From the cell containing the given text, extract its center point as [x, y] coordinate. 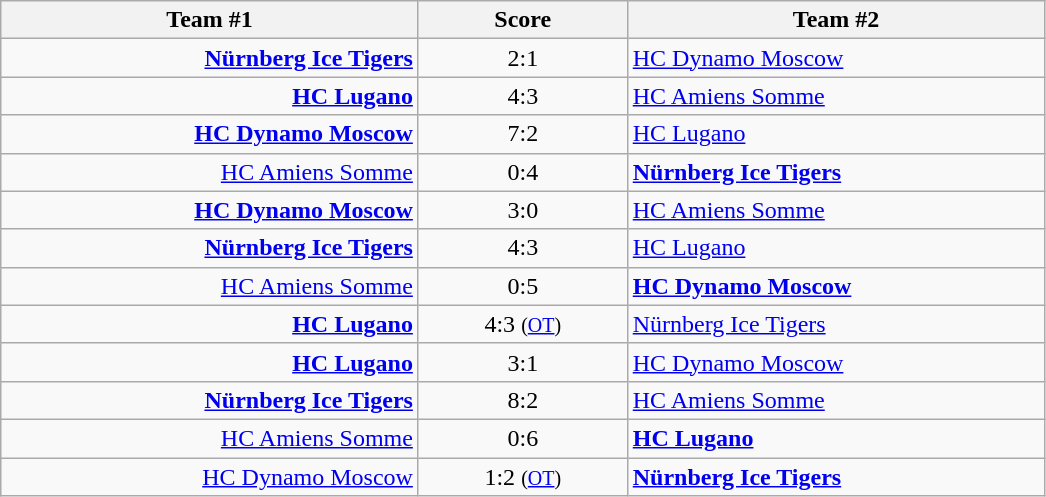
4:3 (OT) [522, 324]
8:2 [522, 400]
0:4 [522, 172]
2:1 [522, 58]
0:6 [522, 438]
3:0 [522, 210]
Team #2 [836, 20]
Score [522, 20]
0:5 [522, 286]
7:2 [522, 134]
Team #1 [210, 20]
1:2 (OT) [522, 477]
3:1 [522, 362]
